Return (X, Y) of the center of cell containing provided text 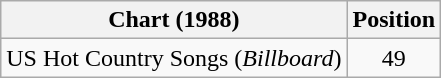
49 (394, 58)
Position (394, 20)
Chart (1988) (174, 20)
US Hot Country Songs (Billboard) (174, 58)
